From the cell containing the given text, extract its center point as [x, y] coordinate. 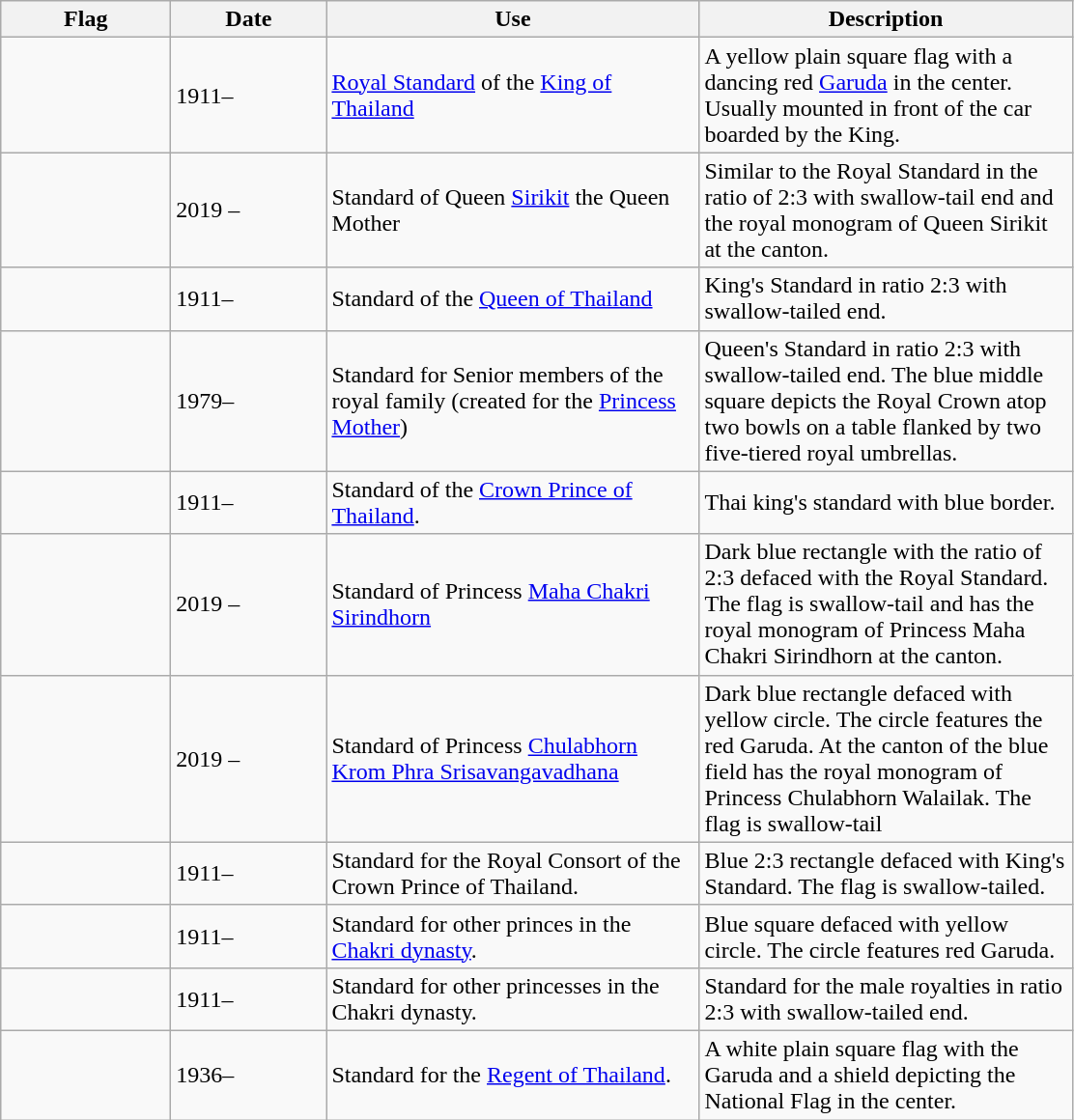
Blue square defaced with yellow circle. The circle features red Garuda. [886, 937]
Standard for Senior members of the royal family (created for the Princess Mother) [513, 401]
Use [513, 19]
Standard for other princes in the Chakri dynasty. [513, 937]
Standard of Queen Sirikit the Queen Mother [513, 210]
1979– [249, 401]
Flag [86, 19]
King's Standard in ratio 2:3 with swallow-tailed end. [886, 299]
Standard of Princess Maha Chakri Sirindhorn [513, 604]
Standard for the Regent of Thailand. [513, 1075]
Standard of Princess Chulabhorn Krom Phra Srisavangavadhana [513, 759]
1936– [249, 1075]
Standard of the Crown Prince of Thailand. [513, 502]
Standard for the Royal Consort of the Crown Prince of Thailand. [513, 873]
A yellow plain square flag with a dancing red Garuda in the center. Usually mounted in front of the car boarded by the King. [886, 95]
Standard for the male royalties in ratio 2:3 with swallow-tailed end. [886, 998]
Description [886, 19]
Similar to the Royal Standard in the ratio of 2:3 with swallow-tail end and the royal monogram of Queen Sirikit at the canton. [886, 210]
Standard of the Queen of Thailand [513, 299]
Date [249, 19]
Standard for other princesses in the Chakri dynasty. [513, 998]
Royal Standard of the King of Thailand [513, 95]
Blue 2:3 rectangle defaced with King's Standard. The flag is swallow-tailed. [886, 873]
Thai king's standard with blue border. [886, 502]
A white plain square flag with the Garuda and a shield depicting the National Flag in the center. [886, 1075]
